Pinpoint the cell where the given text exists, returning its [X, Y] midpoint coordinate. 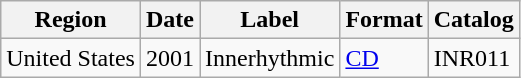
United States [71, 58]
Region [71, 20]
CD [384, 58]
Date [170, 20]
Label [270, 20]
Catalog [474, 20]
2001 [170, 58]
Innerhythmic [270, 58]
Format [384, 20]
INR011 [474, 58]
